Provide the (x, y) coordinate of the cell's center where the given text is located.  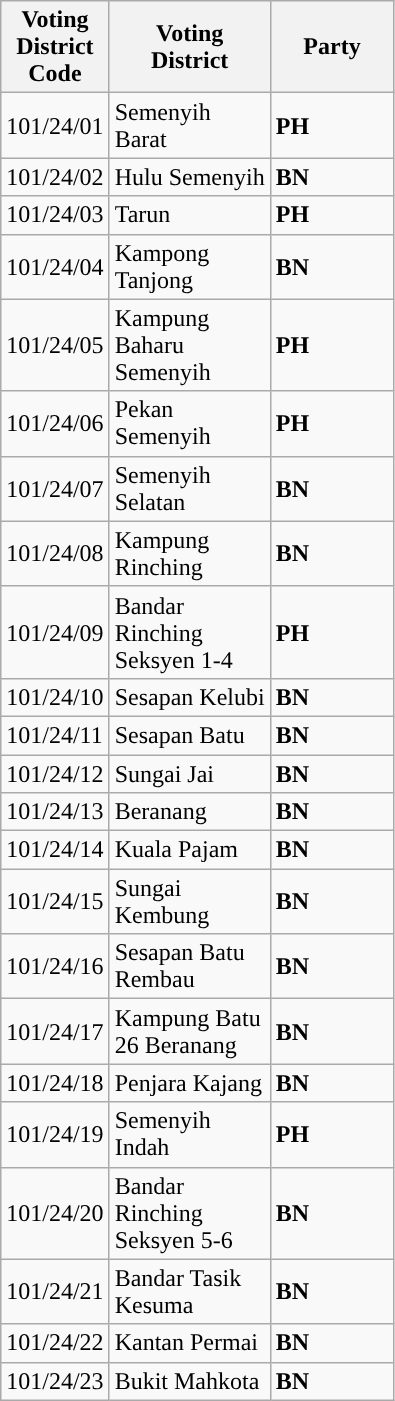
101/24/21 (55, 1292)
Sesapan Kelubi (190, 697)
Bandar Tasik Kesuma (190, 1292)
Bandar Rinching Seksyen 5-6 (190, 1213)
101/24/23 (55, 1381)
Kampung Rinching (190, 554)
101/24/18 (55, 1083)
101/24/07 (55, 488)
Kuala Pajam (190, 850)
Voting District Code (55, 47)
101/24/13 (55, 812)
101/24/05 (55, 345)
Sesapan Batu Rembau (190, 966)
101/24/09 (55, 632)
101/24/15 (55, 902)
101/24/01 (55, 126)
101/24/17 (55, 1032)
101/24/08 (55, 554)
101/24/03 (55, 215)
Kampong Tanjong (190, 266)
101/24/20 (55, 1213)
Kampung Batu 26 Beranang (190, 1032)
Sungai Jai (190, 773)
Bukit Mahkota (190, 1381)
Semenyih Selatan (190, 488)
101/24/19 (55, 1134)
Penjara Kajang (190, 1083)
Pekan Semenyih (190, 424)
101/24/12 (55, 773)
Hulu Semenyih (190, 177)
Tarun (190, 215)
Voting District (190, 47)
101/24/14 (55, 850)
101/24/11 (55, 735)
101/24/02 (55, 177)
Semenyih Indah (190, 1134)
101/24/10 (55, 697)
Semenyih Barat (190, 126)
Kantan Permai (190, 1343)
101/24/22 (55, 1343)
101/24/06 (55, 424)
101/24/16 (55, 966)
101/24/04 (55, 266)
Sesapan Batu (190, 735)
Beranang (190, 812)
Bandar Rinching Seksyen 1-4 (190, 632)
Party (332, 47)
Sungai Kembung (190, 902)
Kampung Baharu Semenyih (190, 345)
